Extract the [X, Y] coordinate from the center of the cell holding the provided text.  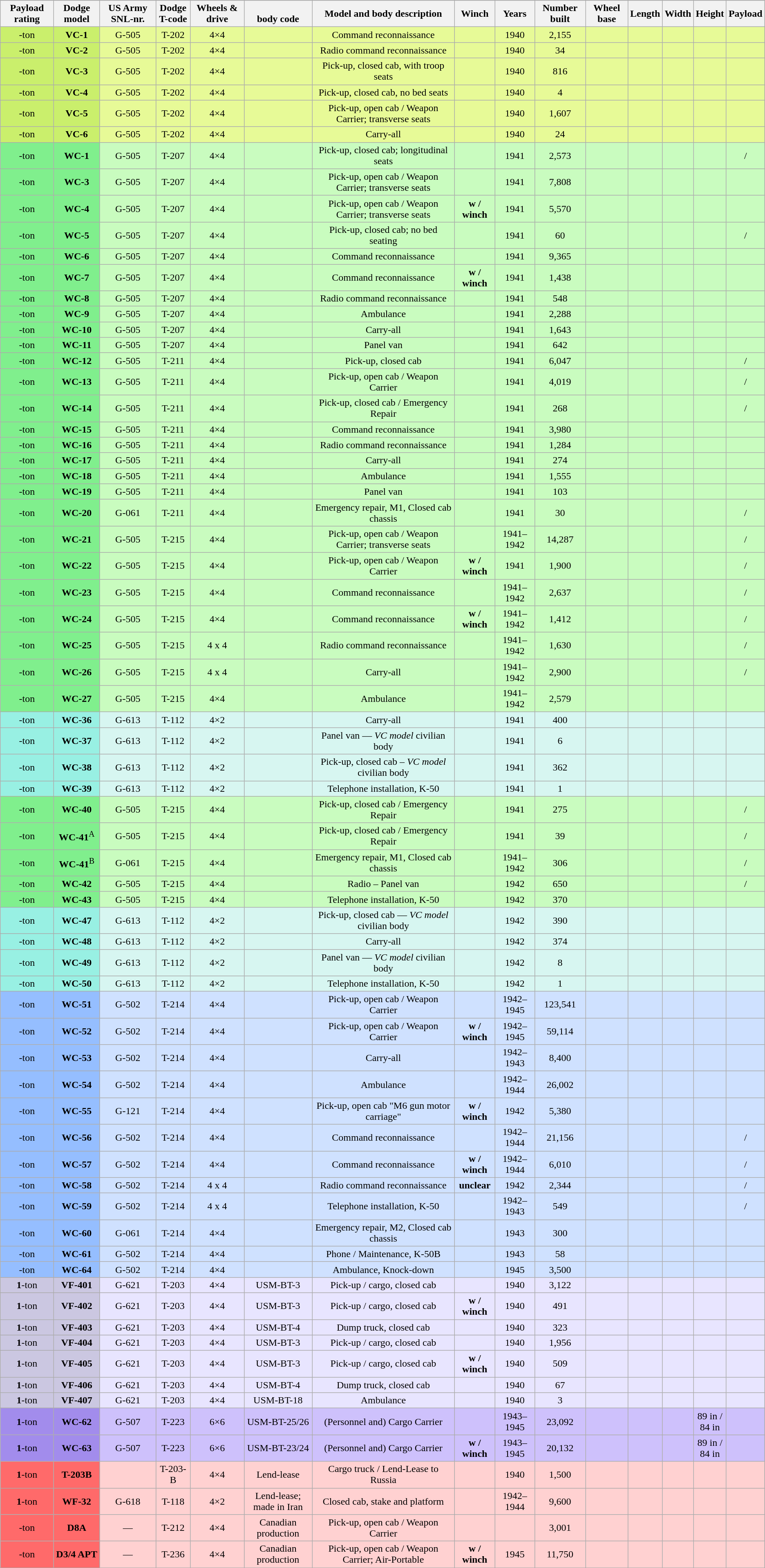
WC-3 [77, 182]
Lend-lease; made in Iran [278, 1501]
4,019 [560, 382]
67 [560, 1385]
WC-43 [77, 899]
WC-15 [77, 429]
1,284 [560, 445]
WC-37 [77, 741]
WC-54 [77, 1084]
WC-22 [77, 565]
Wheel base [607, 14]
WC-49 [77, 963]
509 [560, 1364]
VC-5 [77, 114]
3,500 [560, 1269]
300 [560, 1233]
4 [560, 92]
WC-5 [77, 235]
8 [560, 963]
T-236 [173, 1554]
WC-10 [77, 330]
Dodge model [77, 14]
G-618 [127, 1501]
2,155 [560, 35]
body code [278, 14]
WC-24 [77, 619]
WC-40 [77, 810]
549 [560, 1206]
491 [560, 1306]
3,980 [560, 429]
Pick-up, closed cab, with troop seats [383, 71]
642 [560, 345]
2,288 [560, 314]
59,114 [560, 1031]
D8A [77, 1528]
WC-48 [77, 941]
Pick-up, open cab / Weapon Carrier; Air-Portable [383, 1554]
WC-17 [77, 460]
VF-405 [77, 1364]
USM-BT-25/26 [278, 1422]
WC-6 [77, 256]
T-203-B [173, 1475]
WC-56 [77, 1137]
Model and body description [383, 14]
WC-18 [77, 476]
Pick-up, closed cab; longitudinal seats [383, 155]
Width [678, 14]
WC-8 [77, 299]
WC-20 [77, 512]
WC-52 [77, 1031]
Closed cab, stake and platform [383, 1501]
WC-57 [77, 1164]
1,900 [560, 565]
Years [515, 14]
1,555 [560, 476]
Payload [745, 14]
5,570 [560, 208]
274 [560, 460]
Payload rating [27, 14]
306 [560, 863]
1,412 [560, 619]
VF-407 [77, 1400]
1,607 [560, 114]
T-118 [173, 1501]
24 [560, 134]
WC-55 [77, 1111]
D3/4 APT [77, 1554]
VC-2 [77, 50]
400 [560, 720]
1,630 [560, 646]
Ambulance, Knock-down [383, 1269]
T-203B [77, 1475]
8,400 [560, 1058]
1,643 [560, 330]
Pick-up, closed cab – VC model civilian body [383, 767]
WC-26 [77, 672]
3,001 [560, 1528]
9,365 [560, 256]
T-212 [173, 1528]
2,637 [560, 592]
WC-47 [77, 920]
11,750 [560, 1554]
WC-41A [77, 836]
30 [560, 512]
WC-51 [77, 1005]
WC-21 [77, 539]
21,156 [560, 1137]
5,380 [560, 1111]
23,092 [560, 1422]
VC-3 [77, 71]
6 [560, 741]
WC-4 [77, 208]
Pick-up, open cab "M6 gun motor carriage" [383, 1111]
VF-406 [77, 1385]
Lend-lease [278, 1475]
1,438 [560, 277]
VF-401 [77, 1285]
WC-1 [77, 155]
Winch [475, 14]
WC-38 [77, 767]
WC-19 [77, 491]
275 [560, 810]
9,600 [560, 1501]
370 [560, 899]
Length [645, 14]
VF-402 [77, 1306]
323 [560, 1327]
20,132 [560, 1448]
WC-9 [77, 314]
Pick-up, closed cab; no bed seating [383, 235]
VC-4 [77, 92]
103 [560, 491]
Emergency repair, M2, Closed cab chassis [383, 1233]
WC-64 [77, 1269]
USM-BT-18 [278, 1400]
Cargo truck / Lend-Lease to Russia [383, 1475]
Phone / Maintenance, K-50B [383, 1254]
WC-61 [77, 1254]
2,573 [560, 155]
unclear [475, 1185]
6,010 [560, 1164]
WC-39 [77, 788]
1,500 [560, 1475]
DodgeT-code [173, 14]
WC-53 [77, 1058]
WC-23 [77, 592]
US Army SNL-nr. [127, 14]
WC-60 [77, 1233]
374 [560, 941]
WF-32 [77, 1501]
2,900 [560, 672]
2,579 [560, 699]
WC-59 [77, 1206]
G-121 [127, 1111]
WC-62 [77, 1422]
Pick-up, closed cab [383, 361]
WC-58 [77, 1185]
WC-7 [77, 277]
Pick-up, closed cab — VC model civilian body [383, 920]
1,956 [560, 1343]
268 [560, 409]
39 [560, 836]
VC-6 [77, 134]
34 [560, 50]
WC-12 [77, 361]
Wheels & drive [217, 14]
3,122 [560, 1285]
WC-50 [77, 984]
WC-36 [77, 720]
Height [710, 14]
WC-42 [77, 884]
6,047 [560, 361]
Pick-up, closed cab, no bed seats [383, 92]
WC-63 [77, 1448]
390 [560, 920]
2,344 [560, 1185]
650 [560, 884]
Radio – Panel van [383, 884]
7,808 [560, 182]
USM-BT-23/24 [278, 1448]
Number built [560, 14]
58 [560, 1254]
WC-27 [77, 699]
26,002 [560, 1084]
WC-13 [77, 382]
123,541 [560, 1005]
548 [560, 299]
VC-1 [77, 35]
60 [560, 235]
14,287 [560, 539]
VF-404 [77, 1343]
3 [560, 1400]
362 [560, 767]
WC-14 [77, 409]
VF-403 [77, 1327]
WC-16 [77, 445]
WC-41B [77, 863]
816 [560, 71]
WC-25 [77, 646]
WC-11 [77, 345]
